Pinpoint the cell where the given text exists, returning its (x, y) midpoint coordinate. 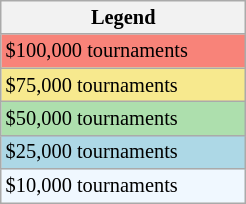
$75,000 tournaments (124, 85)
$25,000 tournaments (124, 152)
Legend (124, 17)
$10,000 tournaments (124, 186)
$100,000 tournaments (124, 51)
$50,000 tournaments (124, 118)
